Extract the [X, Y] coordinate from the center of the cell holding the provided text.  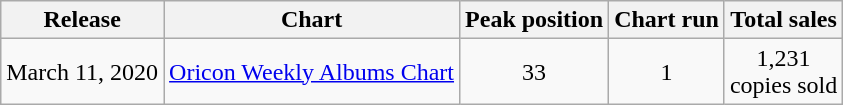
Peak position [534, 20]
Chart [312, 20]
March 11, 2020 [82, 72]
Chart run [667, 20]
33 [534, 72]
Release [82, 20]
1,231copies sold [783, 72]
Total sales [783, 20]
1 [667, 72]
Oricon Weekly Albums Chart [312, 72]
